For the text-containing cell, return its midpoint in [X, Y] coordinate format. 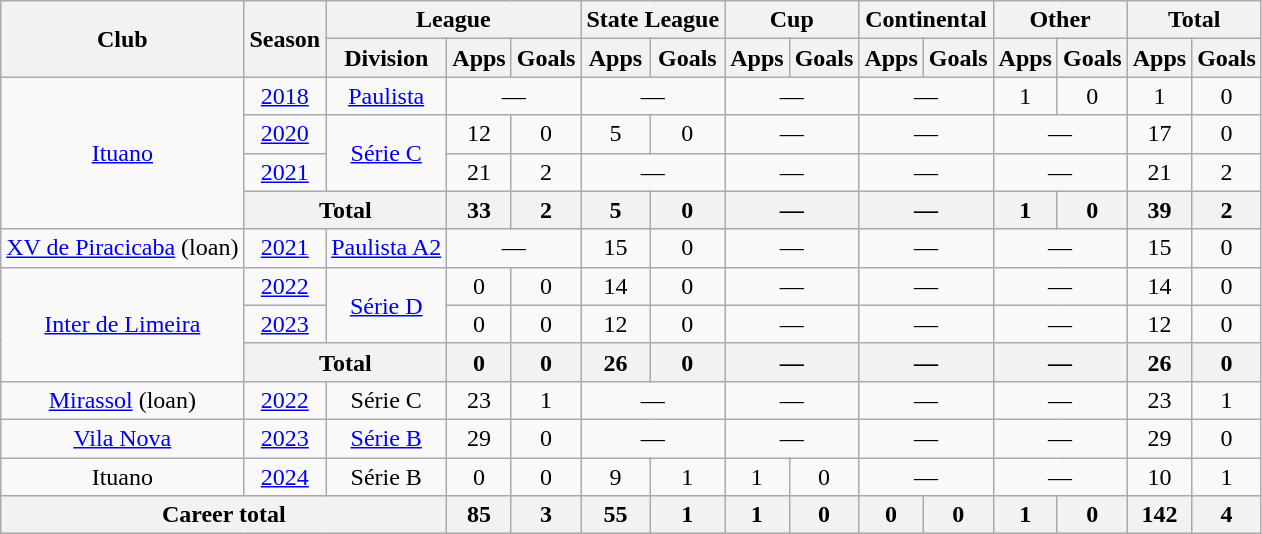
39 [1159, 210]
2020 [285, 134]
Série D [386, 305]
Other [1060, 20]
3 [546, 515]
Inter de Limeira [122, 324]
Paulista A2 [386, 248]
Club [122, 39]
85 [479, 515]
Mirassol (loan) [122, 400]
55 [616, 515]
9 [616, 477]
League [454, 20]
33 [479, 210]
142 [1159, 515]
Cup [792, 20]
Career total [224, 515]
Continental [926, 20]
4 [1227, 515]
Season [285, 39]
17 [1159, 134]
Division [386, 58]
2018 [285, 96]
Paulista [386, 96]
XV de Piracicaba (loan) [122, 248]
State League [653, 20]
Vila Nova [122, 438]
2024 [285, 477]
10 [1159, 477]
